Locate the cell with the specified text and output its [X, Y] center coordinate. 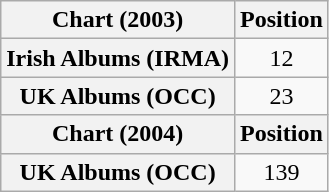
Irish Albums (IRMA) [118, 58]
23 [282, 96]
139 [282, 172]
Chart (2004) [118, 134]
Chart (2003) [118, 20]
12 [282, 58]
